From the cell containing the given text, extract its center point as (x, y) coordinate. 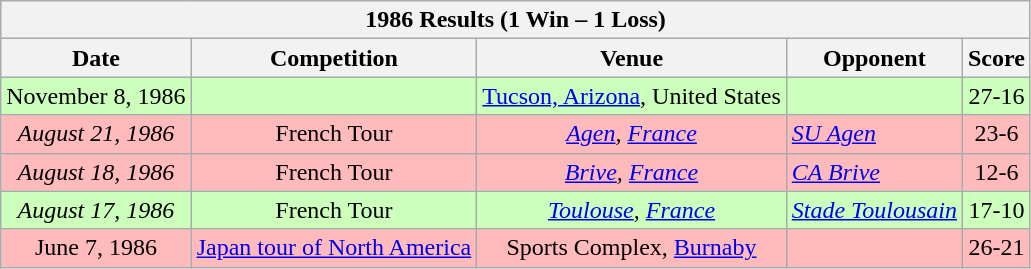
1986 Results (1 Win – 1 Loss) (516, 20)
12-6 (996, 172)
17-10 (996, 210)
Sports Complex, Burnaby (632, 248)
Brive, France (632, 172)
June 7, 1986 (96, 248)
23-6 (996, 134)
Agen, France (632, 134)
Score (996, 58)
Venue (632, 58)
Opponent (874, 58)
August 21, 1986 (96, 134)
August 17, 1986 (96, 210)
Japan tour of North America (334, 248)
27-16 (996, 96)
CA Brive (874, 172)
November 8, 1986 (96, 96)
Stade Toulousain (874, 210)
Competition (334, 58)
SU Agen (874, 134)
August 18, 1986 (96, 172)
Tucson, Arizona, United States (632, 96)
Date (96, 58)
Toulouse, France (632, 210)
26-21 (996, 248)
